Search for the cell housing the specified text and yield its (x, y) center coordinate. 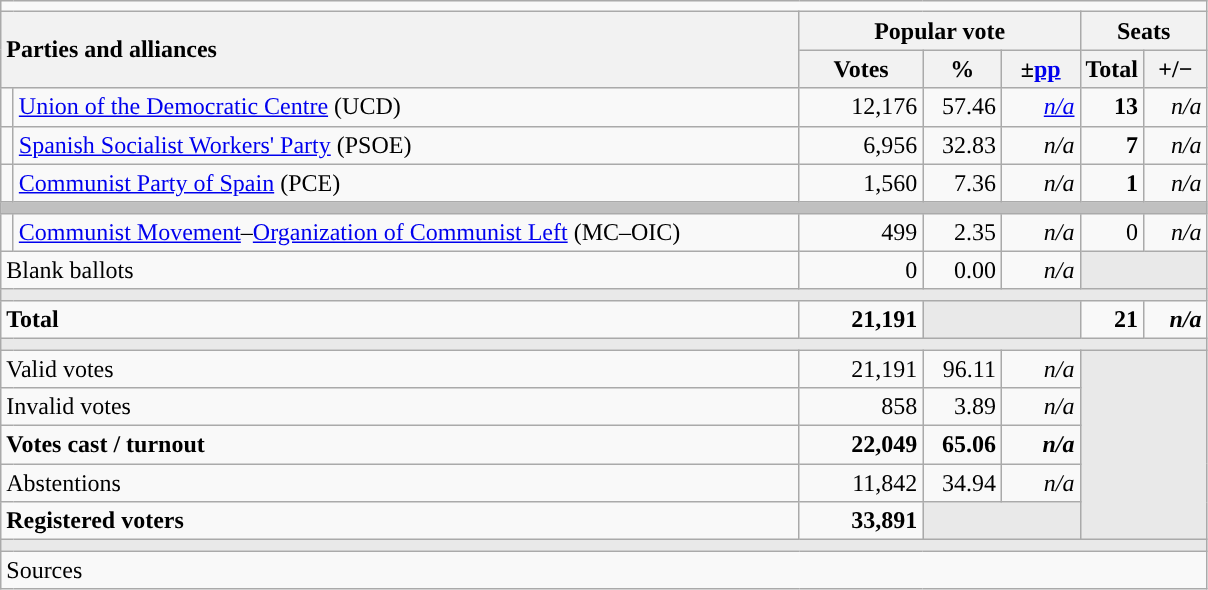
Registered voters (400, 521)
32.83 (962, 145)
% (962, 69)
11,842 (861, 483)
±pp (1040, 69)
22,049 (861, 445)
Blank ballots (400, 270)
Seats (1144, 31)
+/− (1176, 69)
0.00 (962, 270)
Votes (861, 69)
1,560 (861, 183)
13 (1112, 107)
Communist Movement–Organization of Communist Left (MC–OIC) (406, 232)
6,956 (861, 145)
34.94 (962, 483)
57.46 (962, 107)
12,176 (861, 107)
Votes cast / turnout (400, 445)
1 (1112, 183)
7.36 (962, 183)
Popular vote (940, 31)
96.11 (962, 369)
Invalid votes (400, 407)
65.06 (962, 445)
2.35 (962, 232)
7 (1112, 145)
Sources (604, 570)
858 (861, 407)
21 (1112, 319)
499 (861, 232)
Spanish Socialist Workers' Party (PSOE) (406, 145)
Abstentions (400, 483)
Union of the Democratic Centre (UCD) (406, 107)
33,891 (861, 521)
3.89 (962, 407)
Communist Party of Spain (PCE) (406, 183)
Parties and alliances (400, 50)
Valid votes (400, 369)
